Determine the (X, Y) coordinate at the center of the cell enclosing the given text.  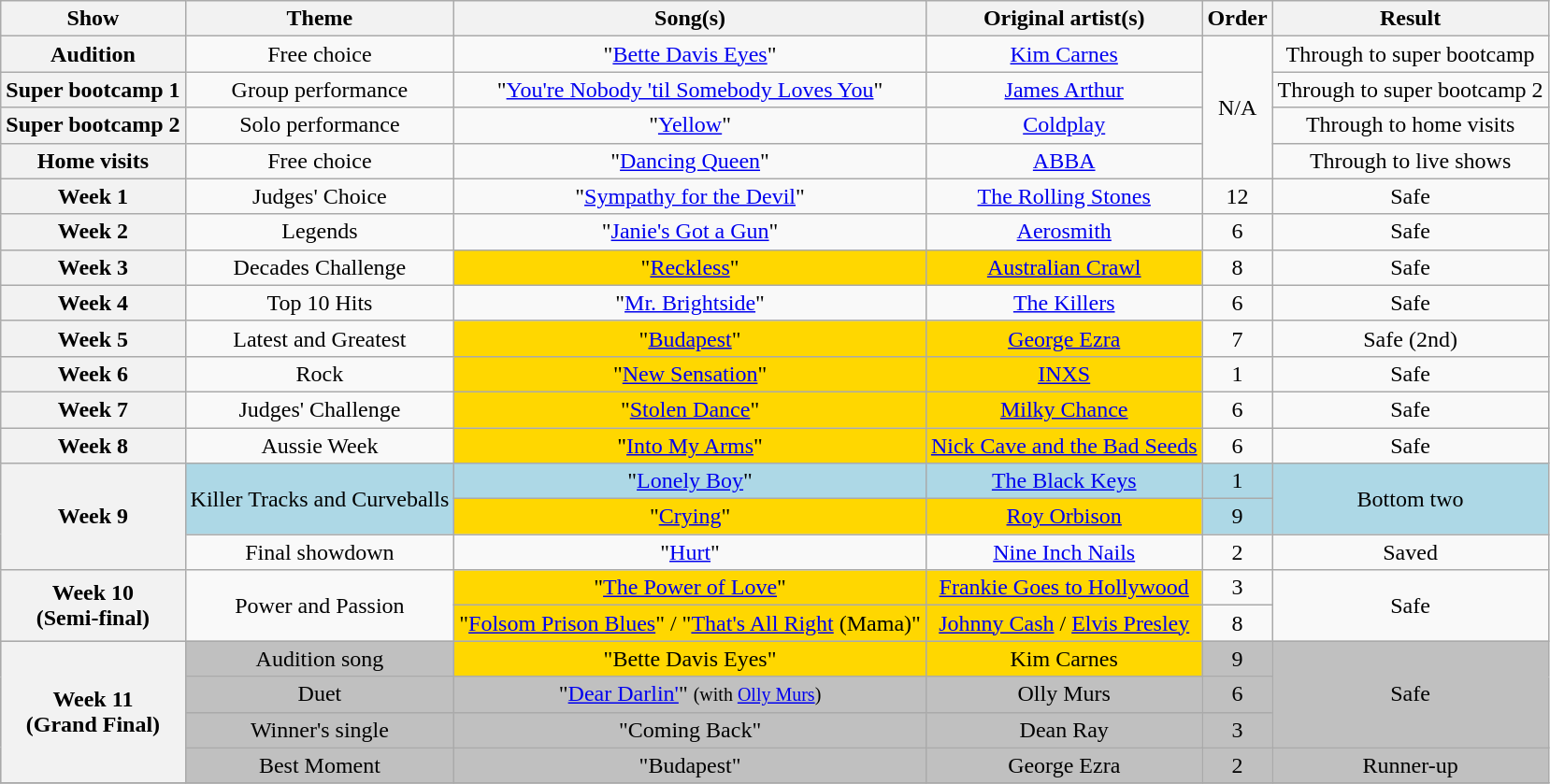
Solo performance (320, 125)
Order (1238, 19)
Best Moment (320, 765)
Week 8 (93, 446)
"Mr. Brightside" (690, 303)
Olly Murs (1064, 694)
Week 7 (93, 409)
Week 4 (93, 303)
Killer Tracks and Curveballs (320, 499)
Result (1410, 19)
Through to super bootcamp (1410, 54)
Duet (320, 694)
"Coming Back" (690, 730)
12 (1238, 196)
N/A (1238, 107)
ABBA (1064, 161)
Judges' Challenge (320, 409)
Winner's single (320, 730)
Theme (320, 19)
"Yellow" (690, 125)
"Dear Darlin'" (with Olly Murs) (690, 694)
"Lonely Boy" (690, 481)
Dean Ray (1064, 730)
Nine Inch Nails (1064, 552)
Through to live shows (1410, 161)
Week 11(Grand Final) (93, 712)
Week 9 (93, 517)
"Stolen Dance" (690, 409)
"You're Nobody 'til Somebody Loves You" (690, 90)
"Into My Arms" (690, 446)
Safe (2nd) (1410, 338)
Top 10 Hits (320, 303)
Rock (320, 374)
"The Power of Love" (690, 588)
Final showdown (320, 552)
Audition song (320, 659)
Frankie Goes to Hollywood (1064, 588)
Week 10(Semi-final) (93, 606)
"Folsom Prison Blues" / "That's All Right (Mama)" (690, 623)
"Sympathy for the Devil" (690, 196)
Aussie Week (320, 446)
Australian Crawl (1064, 267)
Week 1 (93, 196)
Through to home visits (1410, 125)
Audition (93, 54)
Decades Challenge (320, 267)
Coldplay (1064, 125)
Week 5 (93, 338)
Saved (1410, 552)
Runner-up (1410, 765)
Johnny Cash / Elvis Presley (1064, 623)
INXS (1064, 374)
Super bootcamp 2 (93, 125)
"New Sensation" (690, 374)
7 (1238, 338)
Week 2 (93, 232)
Latest and Greatest (320, 338)
Bottom two (1410, 499)
Week 3 (93, 267)
"Dancing Queen" (690, 161)
"Reckless" (690, 267)
Aerosmith (1064, 232)
Milky Chance (1064, 409)
Week 6 (93, 374)
The Black Keys (1064, 481)
"Hurt" (690, 552)
"Crying" (690, 517)
Judges' Choice (320, 196)
Through to super bootcamp 2 (1410, 90)
Power and Passion (320, 606)
Home visits (93, 161)
Group performance (320, 90)
"Janie's Got a Gun" (690, 232)
Show (93, 19)
James Arthur (1064, 90)
Roy Orbison (1064, 517)
Song(s) (690, 19)
The Killers (1064, 303)
Original artist(s) (1064, 19)
The Rolling Stones (1064, 196)
Super bootcamp 1 (93, 90)
Legends (320, 232)
Nick Cave and the Bad Seeds (1064, 446)
